From the cell containing the given text, extract its center point as (X, Y) coordinate. 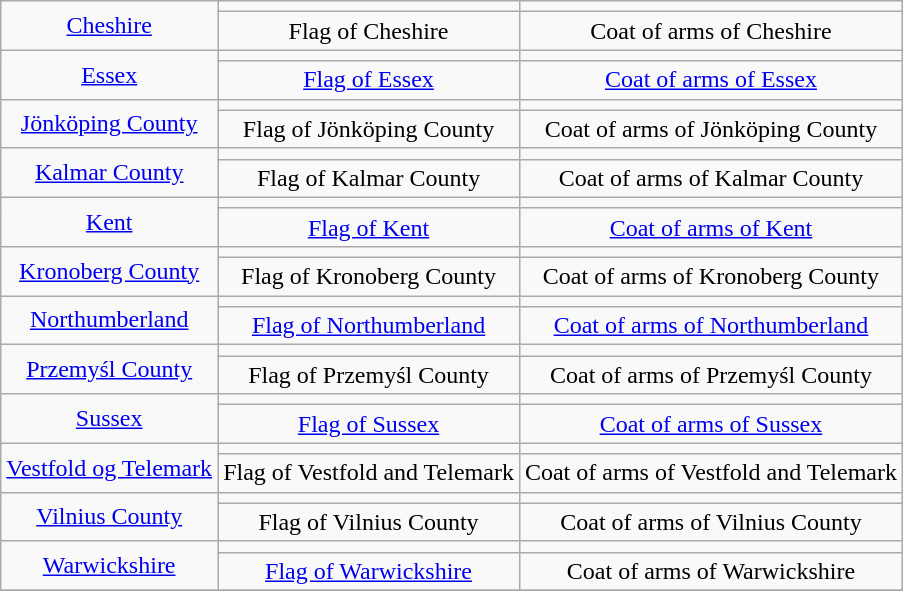
Coat of arms of Northumberland (710, 326)
Coat of arms of Vilnius County (710, 522)
Jönköping County (110, 124)
Coat of arms of Kronoberg County (710, 276)
Warwickshire (110, 566)
Vilnius County (110, 516)
Coat of arms of Kent (710, 227)
Coat of arms of Jönköping County (710, 129)
Essex (110, 74)
Cheshire (110, 26)
Sussex (110, 418)
Flag of Warwickshire (369, 571)
Northumberland (110, 320)
Flag of Jönköping County (369, 129)
Flag of Cheshire (369, 31)
Coat of arms of Przemyśl County (710, 375)
Coat of arms of Kalmar County (710, 178)
Flag of Vilnius County (369, 522)
Coat of arms of Sussex (710, 424)
Kent (110, 222)
Kronoberg County (110, 270)
Flag of Northumberland (369, 326)
Vestfold og Telemark (110, 468)
Kalmar County (110, 172)
Flag of Kent (369, 227)
Flag of Vestfold and Telemark (369, 473)
Flag of Essex (369, 80)
Coat of arms of Essex (710, 80)
Przemyśl County (110, 370)
Flag of Kalmar County (369, 178)
Flag of Kronoberg County (369, 276)
Flag of Przemyśl County (369, 375)
Coat of arms of Vestfold and Telemark (710, 473)
Coat of arms of Warwickshire (710, 571)
Coat of arms of Cheshire (710, 31)
Flag of Sussex (369, 424)
